Provide the (x, y) coordinate of the cell's center where the given text is located.  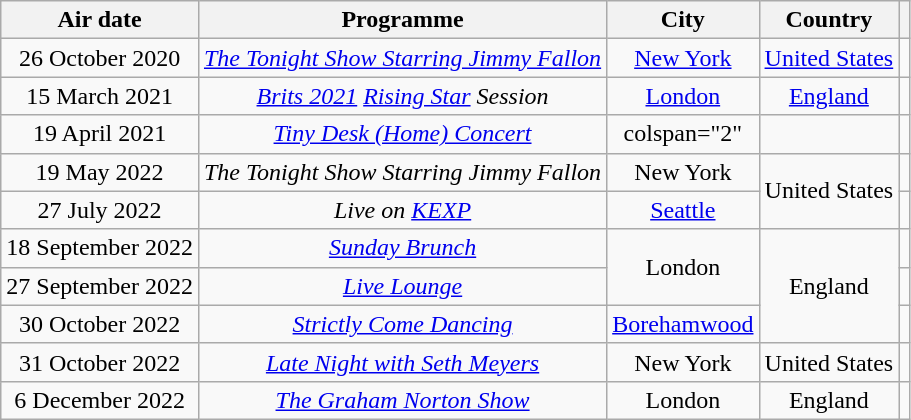
The Graham Norton Show (402, 400)
27 July 2022 (100, 210)
Air date (100, 20)
31 October 2022 (100, 362)
18 September 2022 (100, 248)
6 December 2022 (100, 400)
Country (829, 20)
City (683, 20)
colspan="2" (683, 134)
Sunday Brunch (402, 248)
Strictly Come Dancing (402, 324)
Brits 2021 Rising Star Session (402, 96)
26 October 2020 (100, 58)
Seattle (683, 210)
19 May 2022 (100, 172)
Late Night with Seth Meyers (402, 362)
Live Lounge (402, 286)
Borehamwood (683, 324)
19 April 2021 (100, 134)
15 March 2021 (100, 96)
30 October 2022 (100, 324)
Programme (402, 20)
27 September 2022 (100, 286)
Tiny Desk (Home) Concert (402, 134)
Live on KEXP (402, 210)
